Detect which cell encompasses the target text, then output its (x, y) center coordinate. 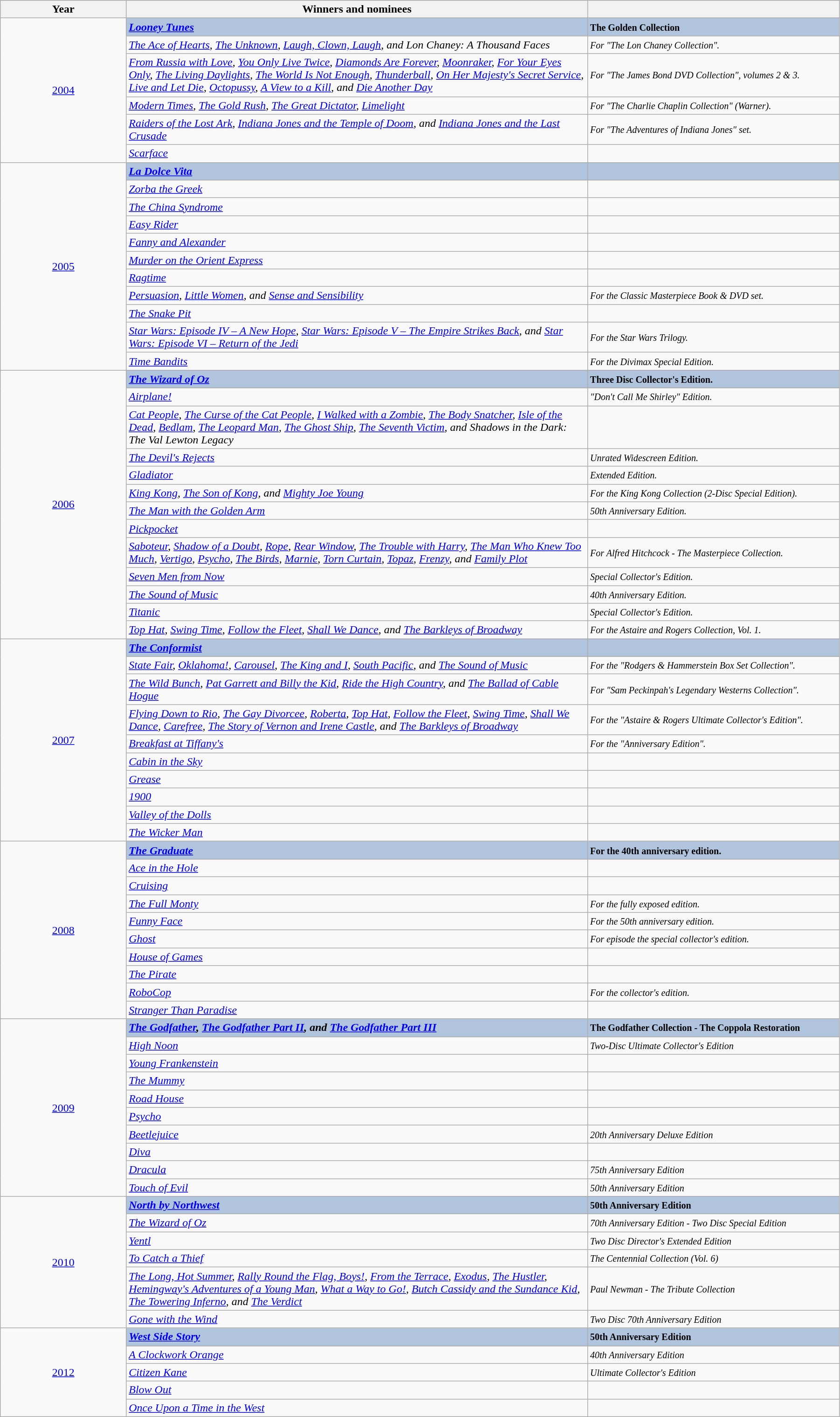
40th Anniversary Edition. (714, 594)
Two Disc 70th Anniversary Edition (714, 1319)
For the fully exposed edition. (714, 903)
For the "Rodgers & Hammerstein Box Set Collection". (714, 665)
The Wicker Man (357, 832)
The Godfather Collection - The Coppola Restoration (714, 1028)
Beetlejuice (357, 1134)
House of Games (357, 957)
Murder on the Orient Express (357, 260)
The Conformist (357, 648)
For episode the special collector's edition. (714, 939)
Time Bandits (357, 361)
Ace in the Hole (357, 868)
The China Syndrome (357, 207)
Airplane! (357, 397)
Raiders of the Lost Ark, Indiana Jones and the Temple of Doom, and Indiana Jones and the Last Crusade (357, 130)
2008 (63, 930)
Valley of the Dolls (357, 815)
For the Classic Masterpiece Book & DVD set. (714, 296)
Extended Edition. (714, 475)
To Catch a Thief (357, 1258)
2012 (63, 1372)
50th Anniversary Edition. (714, 511)
The Centennial Collection (Vol. 6) (714, 1258)
Persuasion, Little Women, and Sense and Sensibility (357, 296)
For Alfred Hitchcock - The Masterpiece Collection. (714, 552)
The Graduate (357, 850)
For the "Astaire & Rogers Ultimate Collector's Edition". (714, 720)
Pickpocket (357, 528)
2009 (63, 1108)
Top Hat, Swing Time, Follow the Fleet, Shall We Dance, and The Barkleys of Broadway (357, 630)
Breakfast at Tiffany's (357, 744)
1900 (357, 797)
For the Divimax Special Edition. (714, 361)
For "Sam Peckinpah's Legendary Westerns Collection". (714, 689)
The Golden Collection (714, 27)
For "The James Bond DVD Collection", volumes 2 & 3. (714, 75)
Blow Out (357, 1390)
Gone with the Wind (357, 1319)
Scarface (357, 153)
The Wild Bunch, Pat Garrett and Billy the Kid, Ride the High Country, and The Ballad of Cable Hogue (357, 689)
The Sound of Music (357, 594)
North by Northwest (357, 1205)
Two Disc Director's Extended Edition (714, 1241)
For "The Adventures of Indiana Jones" set. (714, 130)
Year (63, 9)
70th Anniversary Edition - Two Disc Special Edition (714, 1223)
High Noon (357, 1045)
For "The Charlie Chaplin Collection" (Warner). (714, 105)
75th Anniversary Edition (714, 1169)
For the 40th anniversary edition. (714, 850)
Easy Rider (357, 224)
King Kong, The Son of Kong, and Mighty Joe Young (357, 493)
Stranger Than Paradise (357, 1010)
Unrated Widescreen Edition. (714, 457)
Psycho (357, 1116)
For the 50th anniversary edition. (714, 921)
The Devil's Rejects (357, 457)
The Man with the Golden Arm (357, 511)
The Pirate (357, 975)
Grease (357, 779)
Gladiator (357, 475)
Diva (357, 1152)
2006 (63, 505)
2005 (63, 266)
For the "Anniversary Edition". (714, 744)
Seven Men from Now (357, 576)
2010 (63, 1262)
Ragtime (357, 278)
RoboCop (357, 992)
For "The Lon Chaney Collection". (714, 45)
For the King Kong Collection (2-Disc Special Edition). (714, 493)
Ghost (357, 939)
For the Astaire and Rogers Collection, Vol. 1. (714, 630)
For the Star Wars Trilogy. (714, 338)
2004 (63, 90)
A Clockwork Orange (357, 1355)
State Fair, Oklahoma!, Carousel, The King and I, South Pacific, and The Sound of Music (357, 665)
Funny Face (357, 921)
Touch of Evil (357, 1188)
The Snake Pit (357, 313)
West Side Story (357, 1337)
Citizen Kane (357, 1372)
The Full Monty (357, 903)
Modern Times, The Gold Rush, The Great Dictator, Limelight (357, 105)
The Godfather, The Godfather Part II, and The Godfather Part III (357, 1028)
Cabin in the Sky (357, 761)
Dracula (357, 1169)
Once Upon a Time in the West (357, 1408)
Two-Disc Ultimate Collector's Edition (714, 1045)
Zorba the Greek (357, 189)
Star Wars: Episode IV – A New Hope, Star Wars: Episode V – The Empire Strikes Back, and Star Wars: Episode VI – Return of the Jedi (357, 338)
The Ace of Hearts, The Unknown, Laugh, Clown, Laugh, and Lon Chaney: A Thousand Faces (357, 45)
40th Anniversary Edition (714, 1355)
20th Anniversary Deluxe Edition (714, 1134)
La Dolce Vita (357, 171)
Looney Tunes (357, 27)
Yentl (357, 1241)
For the collector's edition. (714, 992)
Cruising (357, 885)
Paul Newman - The Tribute Collection (714, 1289)
Road House (357, 1099)
Three Disc Collector's Edition. (714, 379)
"Don't Call Me Shirley" Edition. (714, 397)
Ultimate Collector's Edition (714, 1372)
The Mummy (357, 1081)
Titanic (357, 612)
2007 (63, 740)
Young Frankenstein (357, 1063)
Fanny and Alexander (357, 242)
Winners and nominees (357, 9)
